Scan for the cell matching the given text and deliver its [X, Y] coordinate at center. 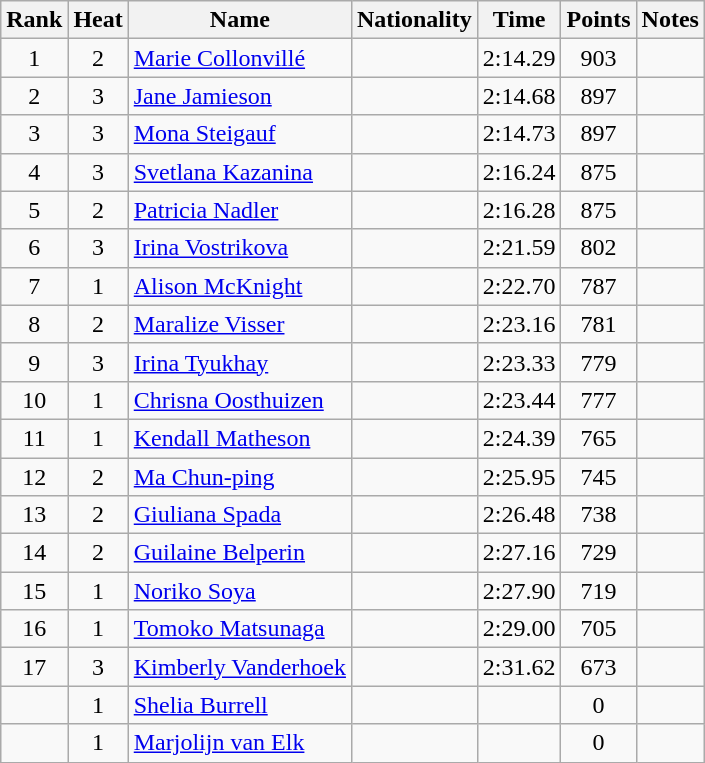
Marjolijn van Elk [240, 743]
10 [34, 400]
Patricia Nadler [240, 210]
Time [519, 20]
2:25.95 [519, 477]
729 [598, 553]
787 [598, 286]
8 [34, 324]
2:14.68 [519, 96]
2:16.24 [519, 172]
Shelia Burrell [240, 705]
2:23.44 [519, 400]
Kendall Matheson [240, 438]
2:23.16 [519, 324]
Marie Collonvillé [240, 58]
Ma Chun-ping [240, 477]
745 [598, 477]
Kimberly Vanderhoek [240, 667]
802 [598, 248]
Irina Vostrikova [240, 248]
Points [598, 20]
6 [34, 248]
2:22.70 [519, 286]
9 [34, 362]
Guilaine Belperin [240, 553]
12 [34, 477]
903 [598, 58]
779 [598, 362]
Svetlana Kazanina [240, 172]
Rank [34, 20]
781 [598, 324]
15 [34, 591]
7 [34, 286]
Maralize Visser [240, 324]
777 [598, 400]
Noriko Soya [240, 591]
2:27.90 [519, 591]
2:23.33 [519, 362]
Name [240, 20]
2:31.62 [519, 667]
Irina Tyukhay [240, 362]
13 [34, 515]
Chrisna Oosthuizen [240, 400]
11 [34, 438]
4 [34, 172]
2:14.29 [519, 58]
Tomoko Matsunaga [240, 629]
705 [598, 629]
Notes [670, 20]
Alison McKnight [240, 286]
2:26.48 [519, 515]
Nationality [414, 20]
5 [34, 210]
738 [598, 515]
2:14.73 [519, 134]
Mona Steigauf [240, 134]
2:27.16 [519, 553]
2:16.28 [519, 210]
2:24.39 [519, 438]
16 [34, 629]
Heat [98, 20]
719 [598, 591]
765 [598, 438]
2:29.00 [519, 629]
Giuliana Spada [240, 515]
17 [34, 667]
14 [34, 553]
Jane Jamieson [240, 96]
2:21.59 [519, 248]
673 [598, 667]
